Extract the [x, y] coordinate from the center of the cell holding the provided text.  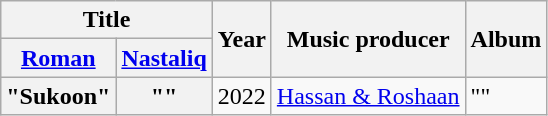
2022 [242, 96]
"Sukoon" [58, 96]
Year [242, 39]
Hassan & Roshaan [368, 96]
Title [107, 20]
Album [506, 39]
Roman [58, 58]
Music producer [368, 39]
Nastaliq [164, 58]
